Determine the [x, y] coordinate at the center of the cell enclosing the given text.  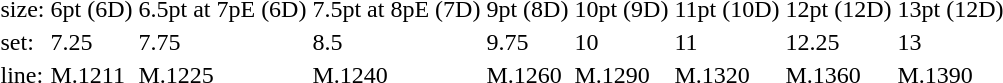
7.25 [92, 42]
9.75 [528, 42]
8.5 [396, 42]
12.25 [838, 42]
7.75 [222, 42]
10 [622, 42]
11 [727, 42]
